From the cell containing the given text, extract its center point as [x, y] coordinate. 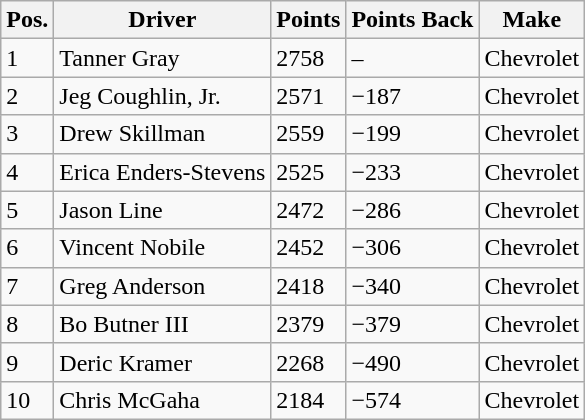
Points Back [412, 20]
10 [28, 400]
Bo Butner III [162, 324]
Erica Enders-Stevens [162, 172]
−490 [412, 362]
2 [28, 96]
Pos. [28, 20]
Jeg Coughlin, Jr. [162, 96]
Chris McGaha [162, 400]
−187 [412, 96]
1 [28, 58]
9 [28, 362]
6 [28, 248]
Deric Kramer [162, 362]
7 [28, 286]
Drew Skillman [162, 134]
Make [532, 20]
4 [28, 172]
2571 [308, 96]
2472 [308, 210]
−199 [412, 134]
Points [308, 20]
−574 [412, 400]
Tanner Gray [162, 58]
2418 [308, 286]
2379 [308, 324]
Greg Anderson [162, 286]
8 [28, 324]
2559 [308, 134]
Driver [162, 20]
−306 [412, 248]
5 [28, 210]
2525 [308, 172]
2452 [308, 248]
−286 [412, 210]
3 [28, 134]
2184 [308, 400]
– [412, 58]
−379 [412, 324]
Jason Line [162, 210]
2758 [308, 58]
Vincent Nobile [162, 248]
−233 [412, 172]
2268 [308, 362]
−340 [412, 286]
